Return (x, y) of the center of cell containing provided text 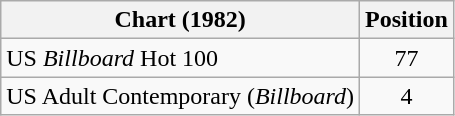
Chart (1982) (180, 20)
77 (407, 58)
US Adult Contemporary (Billboard) (180, 96)
Position (407, 20)
4 (407, 96)
US Billboard Hot 100 (180, 58)
